Extract the (X, Y) coordinate from the center of the cell holding the provided text.  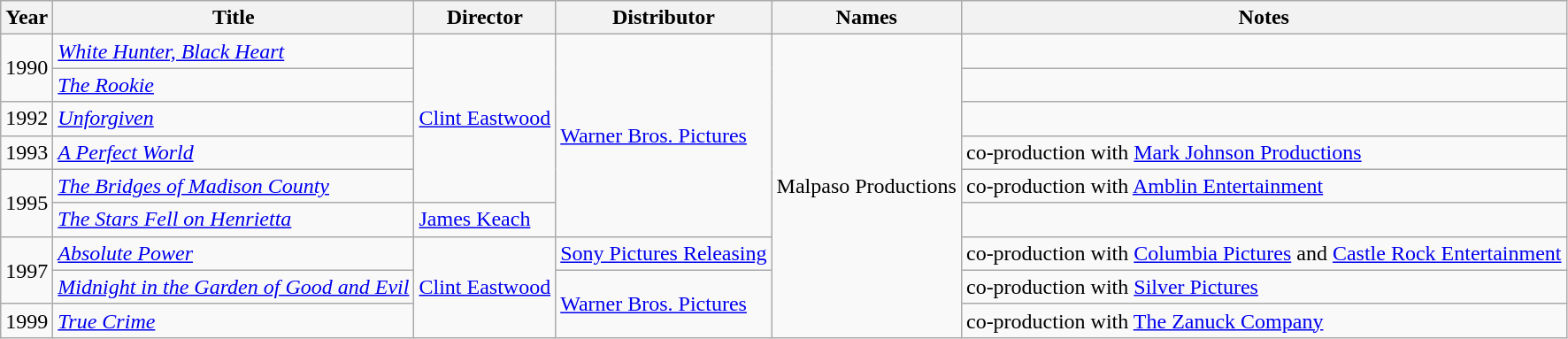
Distributor (664, 18)
1990 (27, 68)
Midnight in the Garden of Good and Evil (234, 287)
Director (485, 18)
The Bridges of Madison County (234, 186)
1993 (27, 152)
Names (866, 18)
1992 (27, 119)
co-production with Columbia Pictures and Castle Rock Entertainment (1264, 253)
Notes (1264, 18)
Sony Pictures Releasing (664, 253)
co-production with The Zanuck Company (1264, 320)
co-production with Silver Pictures (1264, 287)
1997 (27, 270)
1999 (27, 320)
Absolute Power (234, 253)
Year (27, 18)
True Crime (234, 320)
1995 (27, 203)
A Perfect World (234, 152)
The Rookie (234, 85)
Title (234, 18)
Unforgiven (234, 119)
co-production with Mark Johnson Productions (1264, 152)
Malpaso Productions (866, 186)
The Stars Fell on Henrietta (234, 220)
co-production with Amblin Entertainment (1264, 186)
White Hunter, Black Heart (234, 51)
James Keach (485, 220)
